Identify which cell holds the provided text, then report its (X, Y) central coordinate. 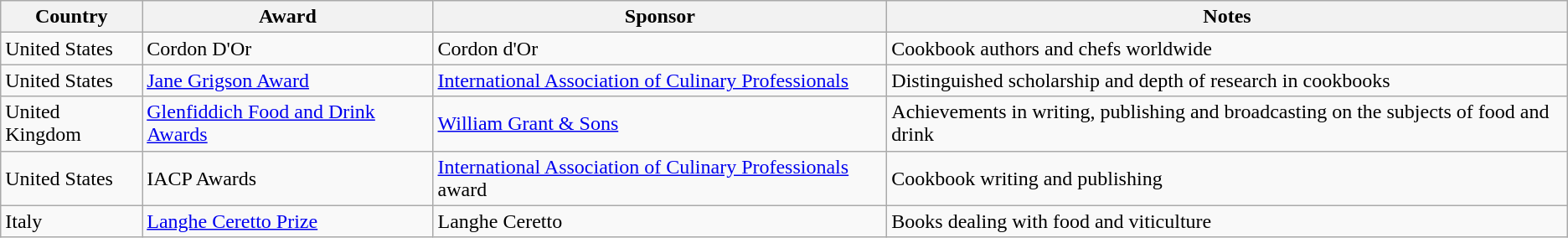
Notes (1227, 17)
Sponsor (660, 17)
Glenfiddich Food and Drink Awards (288, 124)
International Association of Culinary Professionals award (660, 178)
Cordon D'Or (288, 49)
Distinguished scholarship and depth of research in cookbooks (1227, 80)
International Association of Culinary Professionals (660, 80)
Italy (72, 221)
William Grant & Sons (660, 124)
Jane Grigson Award (288, 80)
Langhe Ceretto (660, 221)
United Kingdom (72, 124)
Cookbook authors and chefs worldwide (1227, 49)
Cookbook writing and publishing (1227, 178)
Langhe Ceretto Prize (288, 221)
IACP Awards (288, 178)
Award (288, 17)
Achievements in writing, publishing and broadcasting on the subjects of food and drink (1227, 124)
Country (72, 17)
Cordon d'Or (660, 49)
Books dealing with food and viticulture (1227, 221)
